Return (x, y) of the center of cell containing provided text 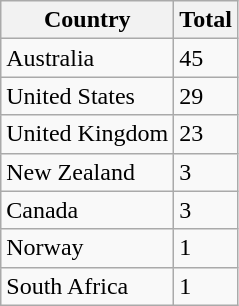
United Kingdom (88, 134)
Canada (88, 210)
45 (206, 58)
23 (206, 134)
Country (88, 20)
New Zealand (88, 172)
Australia (88, 58)
Total (206, 20)
Norway (88, 248)
United States (88, 96)
29 (206, 96)
South Africa (88, 286)
